Return the (x, y) coordinate for the center point of the cell that contains the specified text.  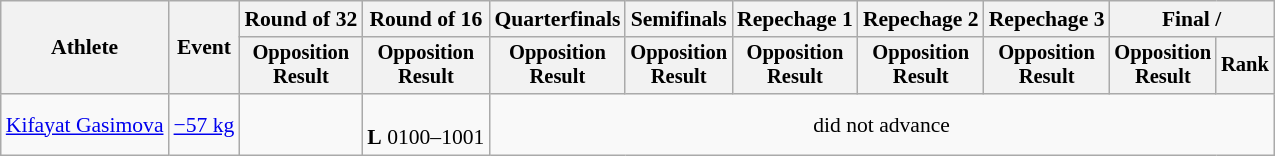
−57 kg (204, 124)
Repechage 1 (795, 19)
Athlete (85, 48)
Repechage 2 (921, 19)
did not advance (881, 124)
Event (204, 48)
Round of 16 (426, 19)
Rank (1245, 66)
Kifayat Gasimova (85, 124)
Round of 32 (300, 19)
Semifinals (678, 19)
Final / (1192, 19)
L 0100–1001 (426, 124)
Quarterfinals (557, 19)
Repechage 3 (1047, 19)
